Capture the cell that displays the provided text and extract its (x, y) central coordinate. 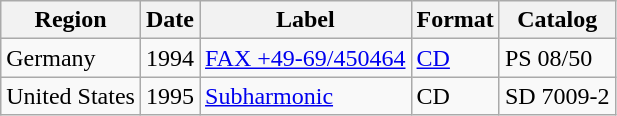
Subharmonic (306, 96)
Catalog (557, 20)
Label (306, 20)
PS 08/50 (557, 58)
Region (71, 20)
Date (170, 20)
Format (455, 20)
1994 (170, 58)
FAX +49-69/450464 (306, 58)
SD 7009-2 (557, 96)
Germany (71, 58)
1995 (170, 96)
United States (71, 96)
